Pinpoint the cell where the given text exists, returning its (x, y) midpoint coordinate. 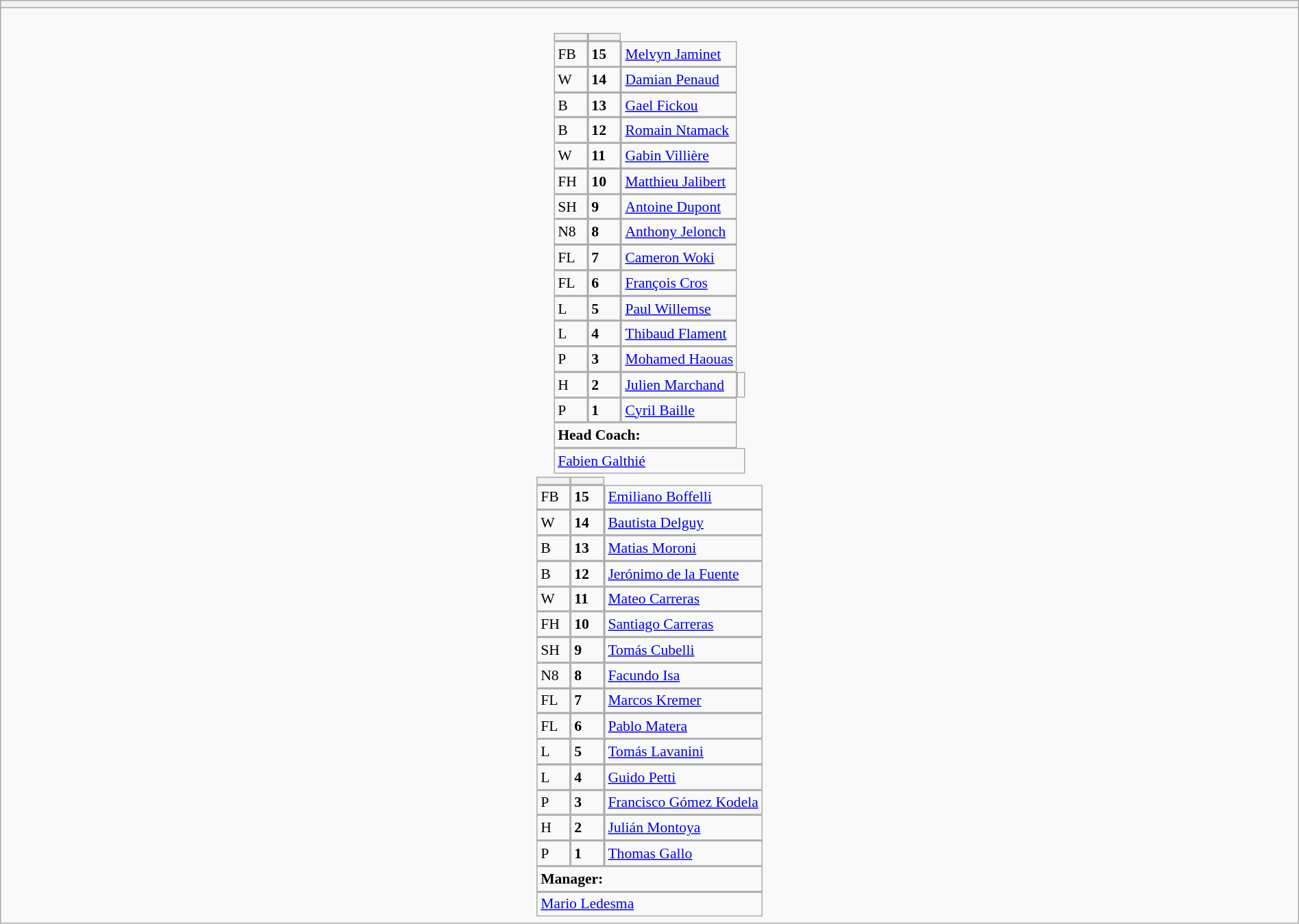
Cyril Baille (680, 410)
Pablo Matera (684, 726)
Tomás Lavanini (684, 752)
Facundo Isa (684, 675)
Damian Penaud (680, 79)
Julián Montoya (684, 827)
Jerónimo de la Fuente (684, 574)
Gabin Villière (680, 156)
Cameron Woki (680, 258)
Julien Marchand (680, 385)
Fabien Galthié (649, 460)
Antoine Dupont (680, 207)
Mateo Carreras (684, 599)
Gael Fickou (680, 105)
Melvyn Jaminet (680, 53)
Manager: (649, 878)
Matthieu Jalibert (680, 181)
Santiago Carreras (684, 625)
Tomás Cubelli (684, 649)
Mario Ledesma (649, 904)
Francisco Gómez Kodela (684, 803)
Head Coach: (645, 436)
Thomas Gallo (684, 853)
Paul Willemse (680, 308)
Romain Ntamack (680, 130)
Mohamed Haouas (680, 359)
Thibaud Flament (680, 334)
Marcos Kremer (684, 700)
Emiliano Boffelli (684, 497)
Matias Moroni (684, 548)
Guido Petti (684, 777)
François Cros (680, 282)
Anthony Jelonch (680, 232)
Bautista Delguy (684, 522)
